Identify which cell holds the provided text, then report its [x, y] central coordinate. 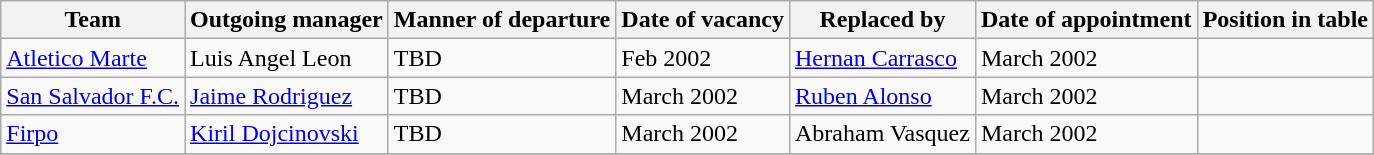
Feb 2002 [703, 58]
Position in table [1285, 20]
Date of vacancy [703, 20]
Replaced by [882, 20]
San Salvador F.C. [93, 96]
Outgoing manager [287, 20]
Manner of departure [502, 20]
Atletico Marte [93, 58]
Jaime Rodriguez [287, 96]
Luis Angel Leon [287, 58]
Ruben Alonso [882, 96]
Date of appointment [1086, 20]
Team [93, 20]
Kiril Dojcinovski [287, 134]
Hernan Carrasco [882, 58]
Abraham Vasquez [882, 134]
Firpo [93, 134]
